Find where the given text appears and provide that cell's center as [x, y] coordinate. 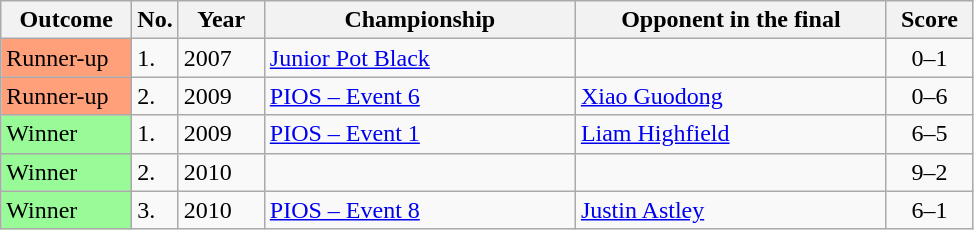
9–2 [929, 172]
Xiao Guodong [730, 96]
6–1 [929, 210]
Opponent in the final [730, 20]
No. [155, 20]
Championship [420, 20]
PIOS – Event 8 [420, 210]
PIOS – Event 6 [420, 96]
2007 [221, 58]
6–5 [929, 134]
Outcome [66, 20]
3. [155, 210]
0–1 [929, 58]
Liam Highfield [730, 134]
Year [221, 20]
Score [929, 20]
Justin Astley [730, 210]
0–6 [929, 96]
PIOS – Event 1 [420, 134]
Junior Pot Black [420, 58]
